Extract the [x, y] coordinate from the center of the cell holding the provided text.  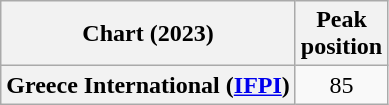
Peakposition [341, 34]
Greece International (IFPI) [148, 85]
85 [341, 85]
Chart (2023) [148, 34]
